Capture the cell that displays the provided text and extract its [x, y] central coordinate. 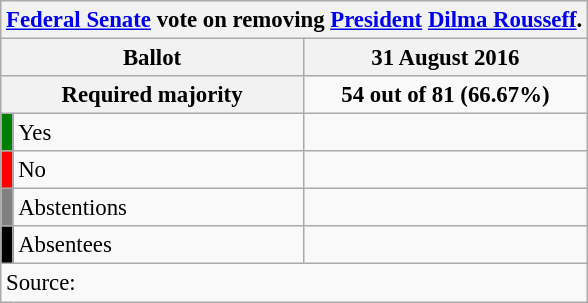
Absentees [158, 245]
Ballot [152, 58]
54 out of 81 (66.67%) [445, 95]
Source: [294, 283]
Yes [158, 133]
31 August 2016 [445, 58]
Abstentions [158, 208]
No [158, 170]
Required majority [152, 95]
Federal Senate vote on removing President Dilma Rousseff. [294, 20]
